Scan for the cell matching the given text and deliver its (x, y) coordinate at center. 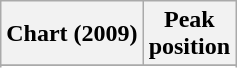
Chart (2009) (72, 34)
Peakposition (189, 34)
